Pinpoint the cell where the given text exists, returning its (X, Y) midpoint coordinate. 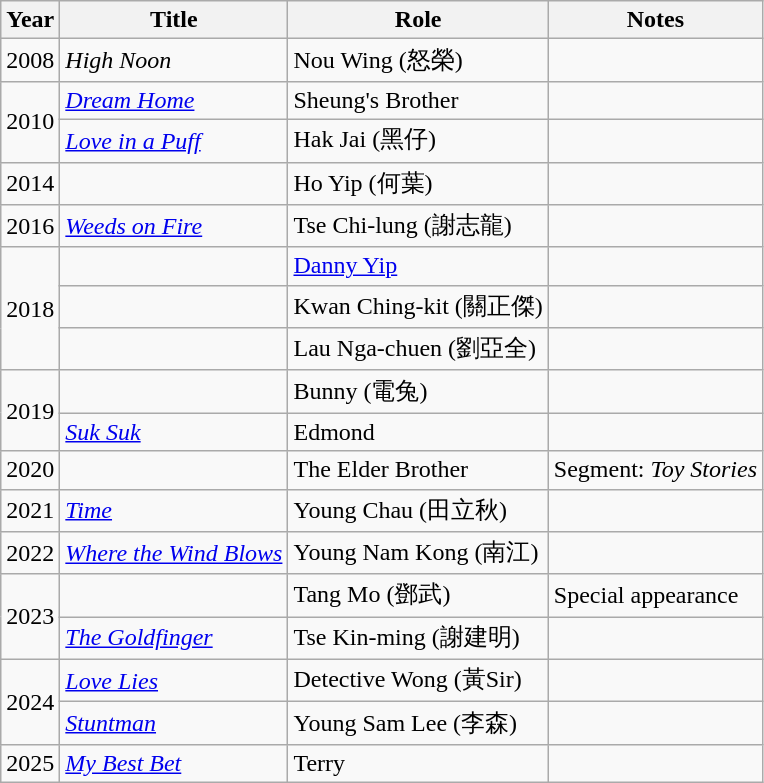
Title (174, 20)
The Goldfinger (174, 638)
Love in a Puff (174, 140)
Detective Wong (黃Sir) (418, 680)
Dream Home (174, 100)
Sheung's Brother (418, 100)
Lau Nga-chuen (劉亞全) (418, 350)
Ho Yip (何葉) (418, 184)
Danny Yip (418, 266)
Segment: Toy Stories (655, 470)
Young Sam Lee (李森) (418, 724)
2022 (30, 554)
My Best Bet (174, 763)
2016 (30, 226)
Where the Wind Blows (174, 554)
Nou Wing (怒榮) (418, 60)
Terry (418, 763)
High Noon (174, 60)
Suk Suk (174, 432)
Young Chau (田立秋) (418, 510)
2008 (30, 60)
2010 (30, 122)
2018 (30, 308)
Year (30, 20)
Tse Kin-ming (謝建明) (418, 638)
2024 (30, 702)
2021 (30, 510)
Bunny (電兔) (418, 392)
Hak Jai (黑仔) (418, 140)
Time (174, 510)
Love Lies (174, 680)
Young Nam Kong (南江) (418, 554)
Tse Chi-lung (謝志龍) (418, 226)
Notes (655, 20)
The Elder Brother (418, 470)
Kwan Ching-kit (關正傑) (418, 306)
2014 (30, 184)
Role (418, 20)
2019 (30, 410)
Stuntman (174, 724)
Edmond (418, 432)
Tang Mo (鄧武) (418, 596)
Special appearance (655, 596)
2025 (30, 763)
2023 (30, 616)
2020 (30, 470)
Weeds on Fire (174, 226)
